Locate the cell with the specified text and output its [x, y] center coordinate. 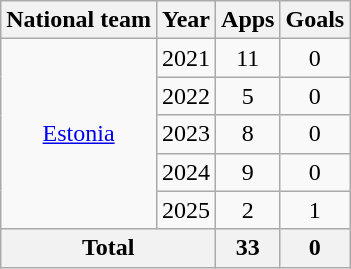
Goals [315, 20]
2025 [186, 210]
Total [108, 248]
2 [248, 210]
2022 [186, 96]
11 [248, 58]
8 [248, 134]
Year [186, 20]
2023 [186, 134]
2021 [186, 58]
5 [248, 96]
National team [79, 20]
33 [248, 248]
9 [248, 172]
Apps [248, 20]
1 [315, 210]
2024 [186, 172]
Estonia [79, 134]
